Scan for the cell matching the given text and deliver its [x, y] coordinate at center. 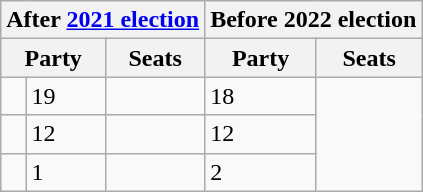
18 [261, 96]
1 [66, 172]
After 2021 election [103, 20]
19 [66, 96]
Before 2022 election [314, 20]
2 [261, 172]
